Identify which cell holds the provided text, then report its (x, y) central coordinate. 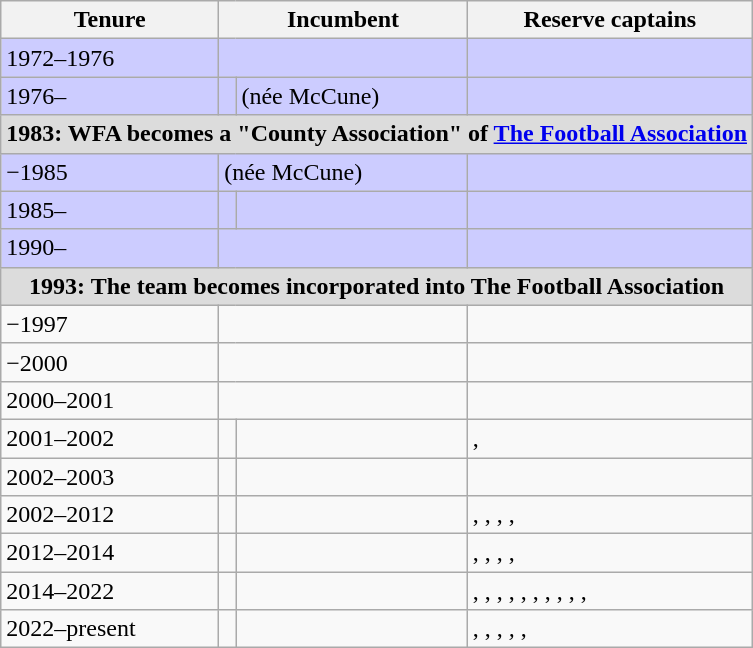
2002–2012 (110, 515)
2002–2003 (110, 477)
1993: The team becomes incorporated into The Football Association (377, 286)
2022–present (110, 629)
−2000 (110, 362)
, , , , , , , , , , (610, 591)
1976– (110, 96)
Reserve captains (610, 20)
1985– (110, 210)
1983: WFA becomes a "County Association" of The Football Association (377, 134)
2000–2001 (110, 400)
1972–1976 (110, 58)
, , , , , (610, 629)
1990– (110, 248)
2014–2022 (110, 591)
−1997 (110, 324)
2012–2014 (110, 553)
Incumbent (344, 20)
Tenure (110, 20)
2001–2002 (110, 438)
, (610, 438)
−1985 (110, 172)
